Detect which cell encompasses the target text, then output its [x, y] center coordinate. 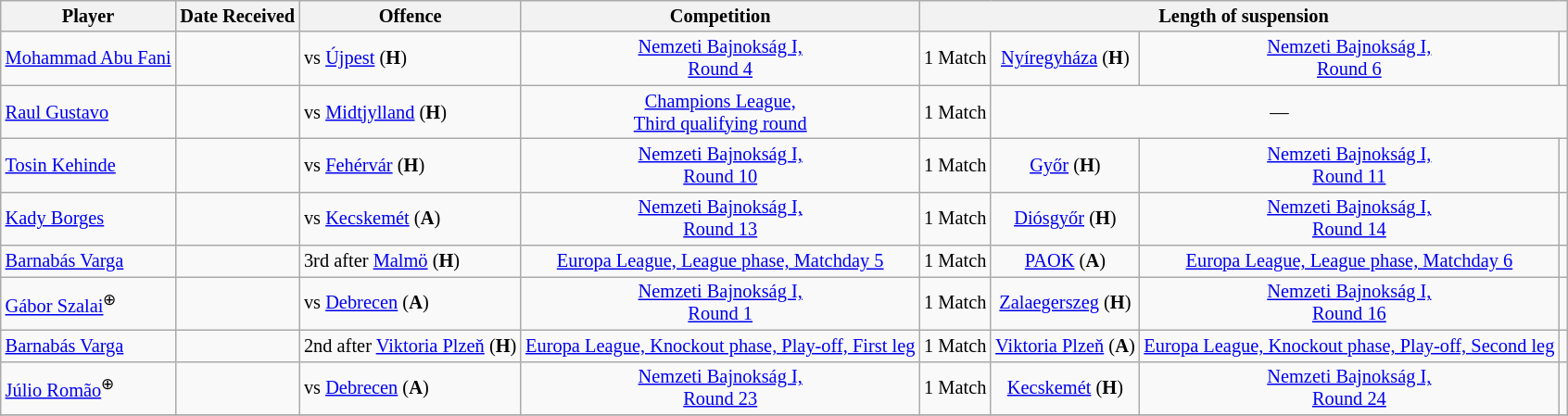
Kecskemét (H) [1065, 388]
Győr (H) [1065, 165]
2nd after Viktoria Plzeň (H) [410, 346]
Length of suspension [1244, 16]
— [1279, 112]
Date Received [237, 16]
Nemzeti Bajnokság I,Round 11 [1349, 165]
Nemzeti Bajnokság I,Round 13 [720, 219]
Nemzeti Bajnokság I,Round 6 [1349, 58]
Kady Borges [89, 219]
Nyíregyháza (H) [1065, 58]
3rd after Malmö (H) [410, 261]
Player [89, 16]
Nemzeti Bajnokság I,Round 24 [1349, 388]
Júlio Romão⊕ [89, 388]
Nemzeti Bajnokság I,Round 4 [720, 58]
Diósgyőr (H) [1065, 219]
vs Midtjylland (H) [410, 112]
vs Újpest (H) [410, 58]
Nemzeti Bajnokság I,Round 1 [720, 303]
Offence [410, 16]
Europa League, Knockout phase, Play-off, Second leg [1349, 346]
Nemzeti Bajnokság I,Round 23 [720, 388]
Viktoria Plzeň (A) [1065, 346]
Europa League, League phase, Matchday 5 [720, 261]
Tosin Kehinde [89, 165]
vs Fehérvár (H) [410, 165]
Europa League, League phase, Matchday 6 [1349, 261]
Mohammad Abu Fani [89, 58]
Nemzeti Bajnokság I,Round 10 [720, 165]
Nemzeti Bajnokság I,Round 16 [1349, 303]
Raul Gustavo [89, 112]
vs Kecskemét (A) [410, 219]
Europa League, Knockout phase, Play-off, First leg [720, 346]
Zalaegerszeg (H) [1065, 303]
Nemzeti Bajnokság I,Round 14 [1349, 219]
Gábor Szalai⊕ [89, 303]
Champions League,Third qualifying round [720, 112]
PAOK (A) [1065, 261]
Competition [720, 16]
